Determine the (X, Y) coordinate at the center of the cell enclosing the given text.  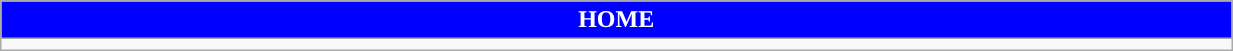
HOME (616, 20)
